Capture the cell that displays the provided text and extract its (X, Y) central coordinate. 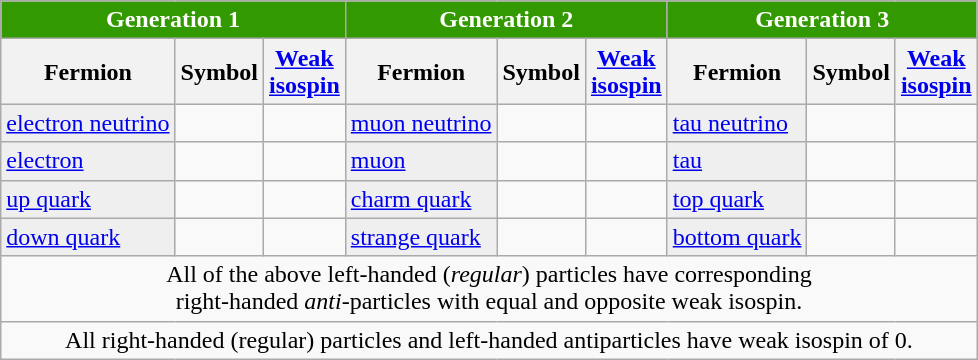
muon neutrino (421, 123)
All right-handed (regular) particles and left-handed antiparticles have weak isospin of 0. (489, 340)
up quark (88, 199)
tau (737, 161)
Generation 2 (506, 20)
electron neutrino (88, 123)
Generation 1 (174, 20)
bottom quark (737, 237)
top quark (737, 199)
electron (88, 161)
tau neutrino (737, 123)
muon (421, 161)
strange quark (421, 237)
down quark (88, 237)
All of the above left-handed (regular) particles have correspondingright-handed anti-particles with equal and opposite weak isospin. (489, 288)
charm quark (421, 199)
Generation 3 (822, 20)
